From the cell containing the given text, extract its center point as [X, Y] coordinate. 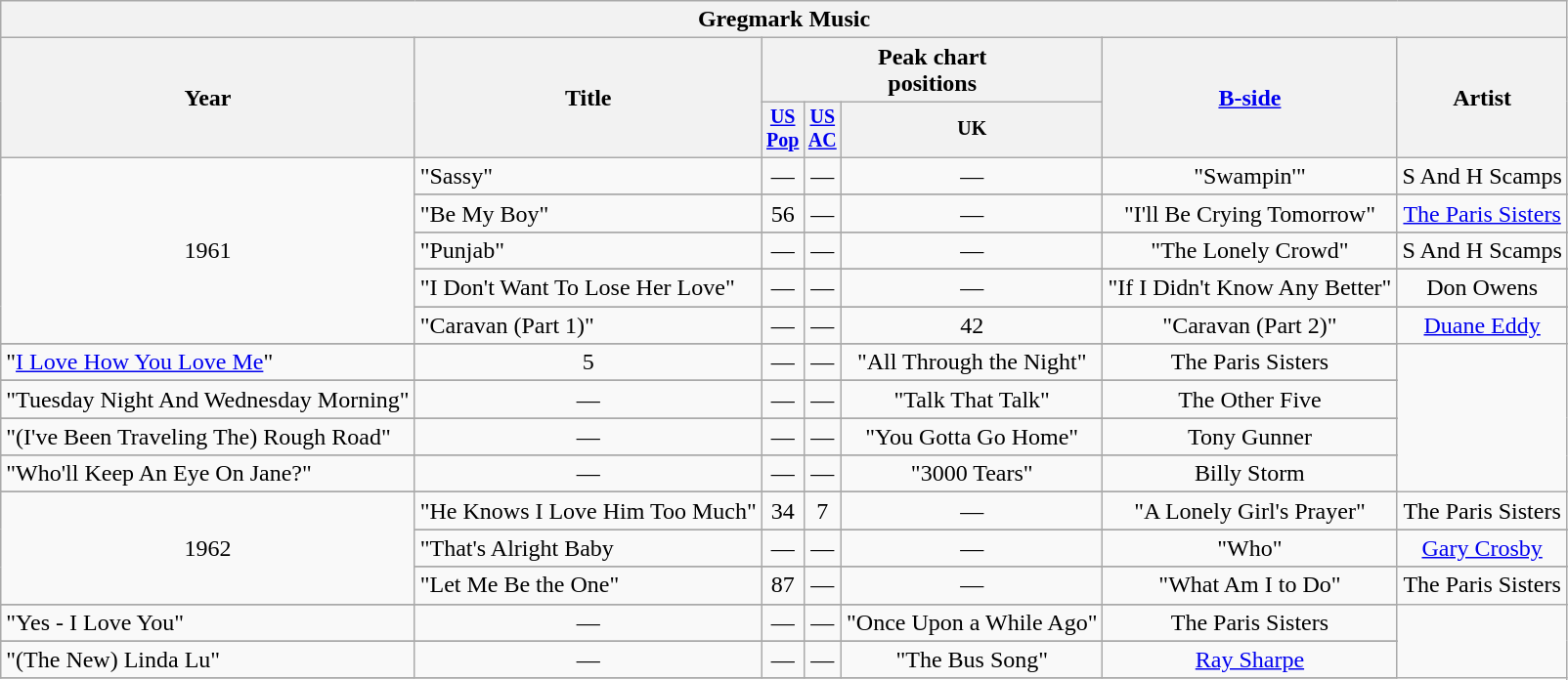
Title [588, 98]
"Let Me Be the One" [588, 585]
87 [782, 585]
"Yes - I Love You" [207, 622]
"A Lonely Girl's Prayer" [1249, 511]
Billy Storm [1249, 474]
Ray Sharpe [1249, 659]
"Sassy" [588, 176]
"(The New) Linda Lu" [207, 659]
Tony Gunner [1249, 437]
56 [782, 213]
"He Knows I Love Him Too Much" [588, 511]
34 [782, 511]
Don Owens [1482, 288]
"(I've Been Traveling The) Rough Road" [207, 437]
1961 [207, 250]
7 [822, 511]
"Who'll Keep An Eye On Jane?" [207, 474]
"That's Alright Baby [588, 548]
"Be My Boy" [588, 213]
"Swampin'" [1249, 176]
"3000 Tears" [972, 474]
5 [588, 362]
Year [207, 98]
"Once Upon a While Ago" [972, 622]
Duane Eddy [1482, 325]
Gary Crosby [1482, 548]
"Caravan (Part 2)" [1249, 325]
"You Gotta Go Home" [972, 437]
"What Am I to Do" [1249, 585]
B-side [1249, 98]
"I Don't Want To Lose Her Love" [588, 288]
"Caravan (Part 1)" [588, 325]
Artist [1482, 98]
"Punjab" [588, 250]
"I'll Be Crying Tomorrow" [1249, 213]
"Talk That Talk" [972, 400]
UK [972, 129]
1962 [207, 548]
"The Lonely Crowd" [1249, 250]
42 [972, 325]
"Tuesday Night And Wednesday Morning" [207, 400]
"All Through the Night" [972, 362]
"If I Didn't Know Any Better" [1249, 288]
USPop [782, 129]
The Other Five [1249, 400]
USAC [822, 129]
"I Love How You Love Me" [207, 362]
Peak chartpositions [933, 70]
"Who" [1249, 548]
"The Bus Song" [972, 659]
Gregmark Music [784, 20]
